Output the (x, y) coordinate of the center of the cell containing the given text.  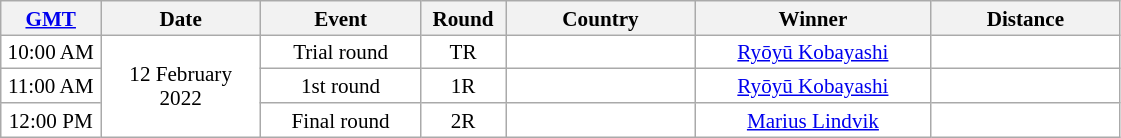
Final round (341, 120)
GMT (51, 18)
Marius Lindvik (812, 120)
1R (464, 86)
12:00 PM (51, 120)
11:00 AM (51, 86)
Event (341, 18)
12 February 2022 (181, 86)
Round (464, 18)
Trial round (341, 52)
Distance (1025, 18)
1st round (341, 86)
Date (181, 18)
Country (601, 18)
TR (464, 52)
Winner (812, 18)
10:00 AM (51, 52)
2R (464, 120)
